Detect which cell encompasses the target text, then output its (X, Y) center coordinate. 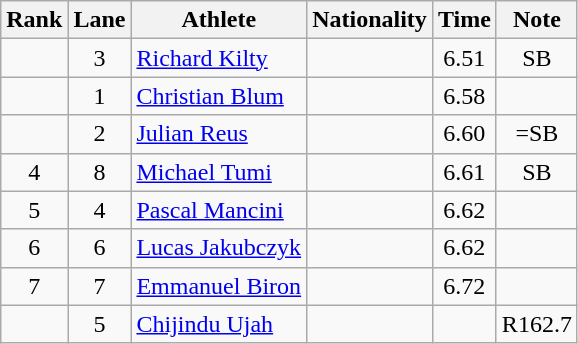
Chijindu Ujah (219, 324)
Note (536, 20)
3 (100, 58)
Michael Tumi (219, 172)
6.61 (464, 172)
Nationality (370, 20)
Julian Reus (219, 134)
6.60 (464, 134)
2 (100, 134)
6.58 (464, 96)
1 (100, 96)
Rank (34, 20)
Athlete (219, 20)
=SB (536, 134)
R162.7 (536, 324)
Christian Blum (219, 96)
Pascal Mancini (219, 210)
6.72 (464, 286)
6.51 (464, 58)
Lane (100, 20)
Lucas Jakubczyk (219, 248)
Time (464, 20)
Richard Kilty (219, 58)
8 (100, 172)
Emmanuel Biron (219, 286)
